Locate the cell with the specified text and output its [X, Y] center coordinate. 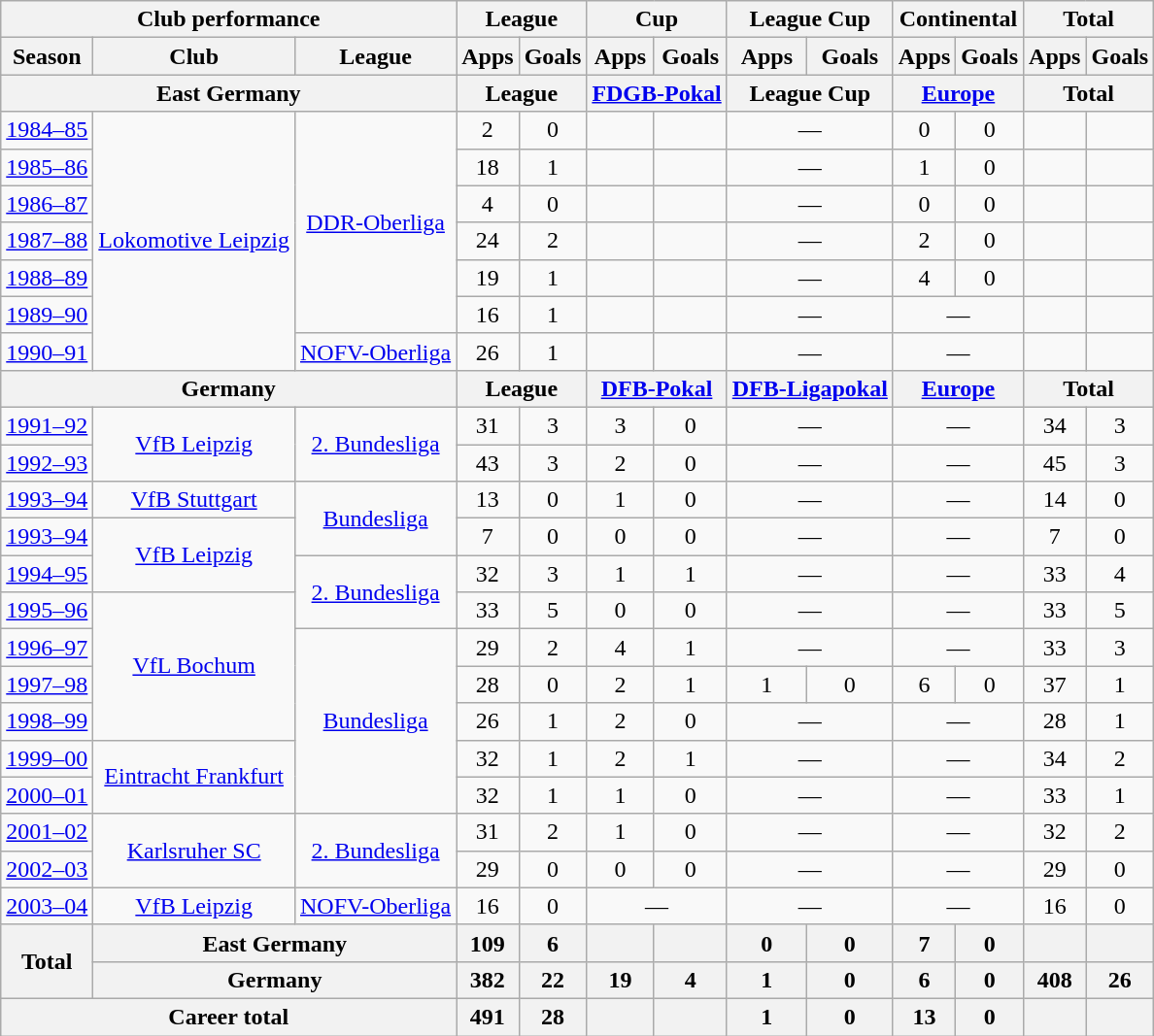
2001–02 [47, 832]
43 [488, 463]
DFB-Pokal [657, 388]
Season [47, 56]
1992–93 [47, 463]
1989–90 [47, 315]
382 [488, 980]
408 [1055, 980]
Career total [229, 1017]
24 [488, 241]
DFB-Ligapokal [810, 388]
1997–98 [47, 685]
1990–91 [47, 351]
1999–00 [47, 758]
1988–89 [47, 278]
22 [553, 980]
1995–96 [47, 611]
37 [1055, 685]
1986–87 [47, 204]
Eintracht Frankfurt [194, 777]
Club [194, 56]
Cup [657, 19]
491 [488, 1017]
109 [488, 943]
VfL Bochum [194, 666]
45 [1055, 463]
Lokomotive Leipzig [194, 241]
18 [488, 167]
1987–88 [47, 241]
2003–04 [47, 906]
FDGB-Pokal [657, 93]
Karlsruher SC [194, 851]
Continental [958, 19]
DDR-Oberliga [375, 222]
14 [1055, 500]
2000–01 [47, 795]
1984–85 [47, 130]
1985–86 [47, 167]
Club performance [229, 19]
1991–92 [47, 425]
1994–95 [47, 574]
1996–97 [47, 648]
VfB Stuttgart [194, 500]
1998–99 [47, 721]
2002–03 [47, 869]
